Determine the (x, y) coordinate at the center of the cell enclosing the given text.  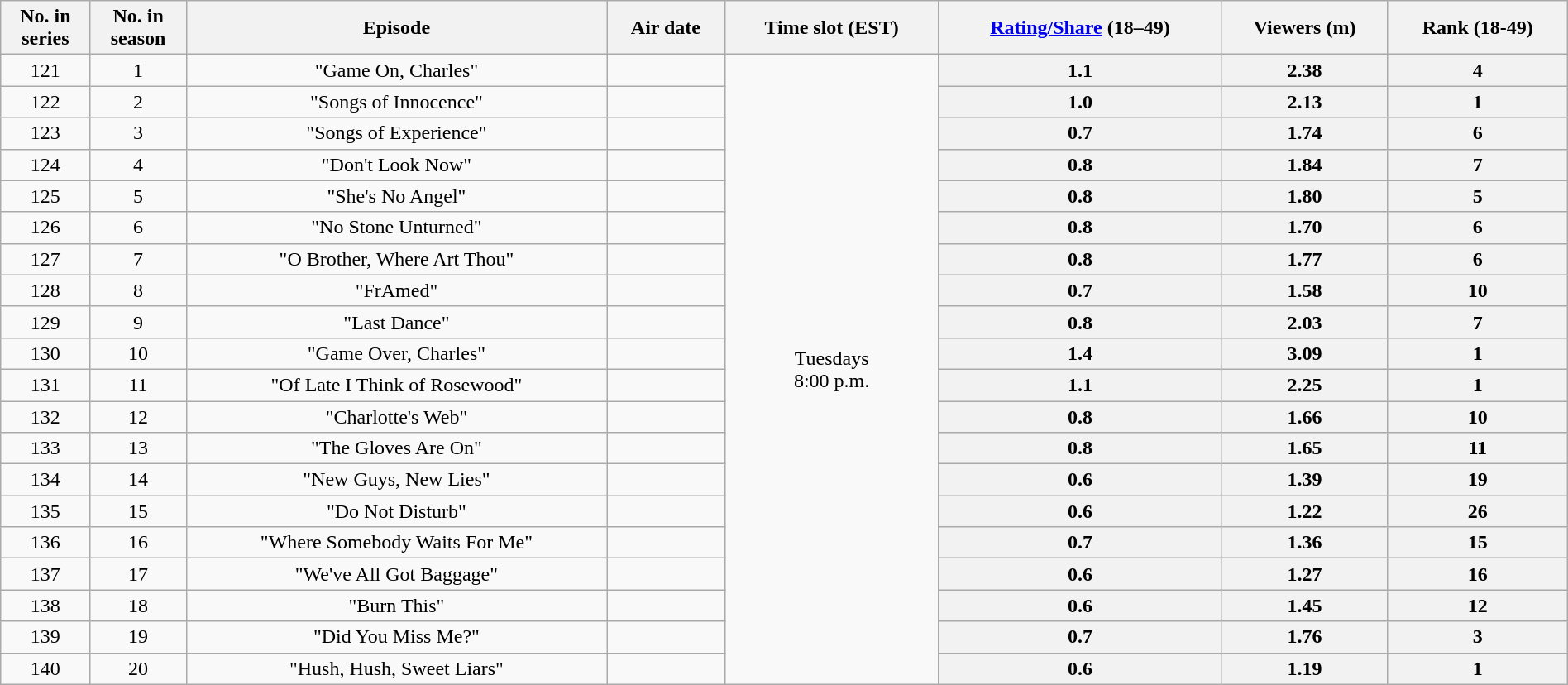
1.4 (1080, 353)
123 (45, 133)
1.0 (1080, 102)
"Charlotte's Web" (397, 416)
17 (138, 574)
Time slot (EST) (832, 28)
122 (45, 102)
132 (45, 416)
"Hush, Hush, Sweet Liars" (397, 668)
1.65 (1305, 448)
"Songs of Experience" (397, 133)
Rank (18-49) (1477, 28)
3.09 (1305, 353)
No. inseason (138, 28)
20 (138, 668)
13 (138, 448)
1.39 (1305, 480)
Air date (666, 28)
"Do Not Disturb" (397, 511)
129 (45, 322)
"Last Dance" (397, 322)
"Where Somebody Waits For Me" (397, 543)
124 (45, 165)
Tuesdays8:00 p.m. (832, 369)
121 (45, 70)
2 (138, 102)
1.80 (1305, 196)
14 (138, 480)
139 (45, 637)
1.74 (1305, 133)
26 (1477, 511)
1.58 (1305, 290)
"Don't Look Now" (397, 165)
127 (45, 259)
1.76 (1305, 637)
No. inseries (45, 28)
140 (45, 668)
"O Brother, Where Art Thou" (397, 259)
126 (45, 228)
18 (138, 606)
1.19 (1305, 668)
138 (45, 606)
1.27 (1305, 574)
130 (45, 353)
1.45 (1305, 606)
2.03 (1305, 322)
8 (138, 290)
133 (45, 448)
"FrAmed" (397, 290)
2.25 (1305, 385)
"Did You Miss Me?" (397, 637)
"Songs of Innocence" (397, 102)
"New Guys, New Lies" (397, 480)
136 (45, 543)
134 (45, 480)
125 (45, 196)
Viewers (m) (1305, 28)
2.13 (1305, 102)
"Game On, Charles" (397, 70)
135 (45, 511)
1.84 (1305, 165)
1.77 (1305, 259)
9 (138, 322)
"No Stone Unturned" (397, 228)
"Game Over, Charles" (397, 353)
1.70 (1305, 228)
1.36 (1305, 543)
2.38 (1305, 70)
"Burn This" (397, 606)
131 (45, 385)
Episode (397, 28)
Rating/Share (18–49) (1080, 28)
"The Gloves Are On" (397, 448)
"She's No Angel" (397, 196)
137 (45, 574)
"Of Late I Think of Rosewood" (397, 385)
1.66 (1305, 416)
"We've All Got Baggage" (397, 574)
1.22 (1305, 511)
128 (45, 290)
